Capture the cell that displays the provided text and extract its [x, y] central coordinate. 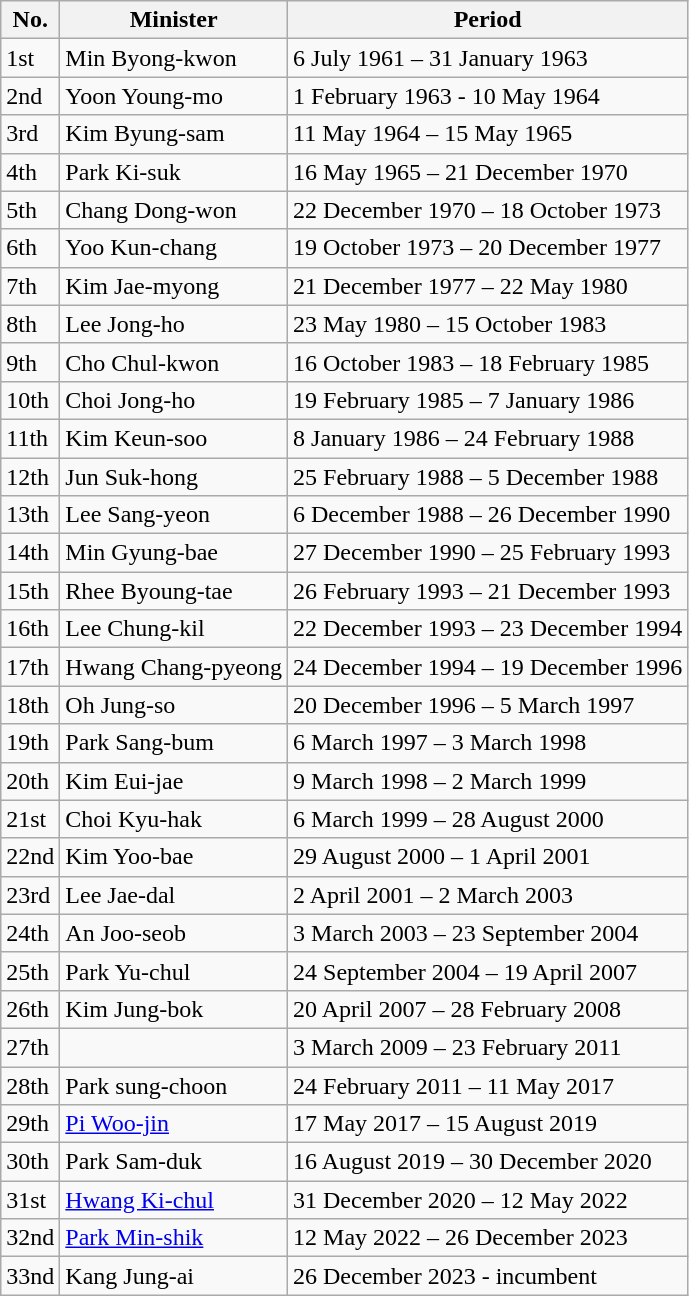
Chang Dong-won [174, 210]
16 May 1965 – 21 December 1970 [488, 172]
12 May 2022 – 26 December 2023 [488, 1238]
32nd [30, 1238]
17th [30, 667]
9 March 1998 – 2 March 1999 [488, 781]
25 February 1988 – 5 December 1988 [488, 477]
Lee Jong-ho [174, 324]
6 March 1999 – 28 August 2000 [488, 819]
Min Byong-kwon [174, 58]
Kim Jung-bok [174, 1009]
20th [30, 781]
21st [30, 819]
26th [30, 1009]
21 December 1977 – 22 May 1980 [488, 286]
26 December 2023 - incumbent [488, 1276]
Kim Byung-sam [174, 134]
7th [30, 286]
16 August 2019 – 30 December 2020 [488, 1162]
31st [30, 1200]
Min Gyung-bae [174, 553]
Oh Jung-so [174, 705]
30th [30, 1162]
Park sung-choon [174, 1085]
23 May 1980 – 15 October 1983 [488, 324]
24 December 1994 – 19 December 1996 [488, 667]
11 May 1964 – 15 May 1965 [488, 134]
9th [30, 362]
2 April 2001 – 2 March 2003 [488, 895]
5th [30, 210]
Park Yu-chul [174, 971]
24 February 2011 – 11 May 2017 [488, 1085]
2nd [30, 96]
3rd [30, 134]
Hwang Ki-chul [174, 1200]
Rhee Byoung-tae [174, 591]
Period [488, 20]
Hwang Chang-pyeong [174, 667]
23rd [30, 895]
20 April 2007 – 28 February 2008 [488, 1009]
Lee Chung-kil [174, 629]
Cho Chul-kwon [174, 362]
Pi Woo-jin [174, 1124]
3 March 2009 – 23 February 2011 [488, 1047]
Yoo Kun-chang [174, 248]
22 December 1970 – 18 October 1973 [488, 210]
19 February 1985 – 7 January 1986 [488, 400]
6 July 1961 – 31 January 1963 [488, 58]
29 August 2000 – 1 April 2001 [488, 857]
Jun Suk-hong [174, 477]
Lee Sang-yeon [174, 515]
8 January 1986 – 24 February 1988 [488, 438]
33nd [30, 1276]
27th [30, 1047]
Park Sang-bum [174, 743]
17 May 2017 – 15 August 2019 [488, 1124]
22 December 1993 – 23 December 1994 [488, 629]
18th [30, 705]
Yoon Young-mo [174, 96]
Kim Eui-jae [174, 781]
11th [30, 438]
12th [30, 477]
6th [30, 248]
4th [30, 172]
Minister [174, 20]
25th [30, 971]
1st [30, 58]
No. [30, 20]
24 September 2004 – 19 April 2007 [488, 971]
29th [30, 1124]
Kim Jae-myong [174, 286]
28th [30, 1085]
20 December 1996 – 5 March 1997 [488, 705]
Kim Yoo-bae [174, 857]
3 March 2003 – 23 September 2004 [488, 933]
6 March 1997 – 3 March 1998 [488, 743]
31 December 2020 – 12 May 2022 [488, 1200]
16 October 1983 – 18 February 1985 [488, 362]
Kang Jung-ai [174, 1276]
Choi Kyu-hak [174, 819]
22nd [30, 857]
Kim Keun-soo [174, 438]
10th [30, 400]
15th [30, 591]
Park Ki-suk [174, 172]
6 December 1988 – 26 December 1990 [488, 515]
Park Sam-duk [174, 1162]
16th [30, 629]
Park Min-shik [174, 1238]
14th [30, 553]
26 February 1993 – 21 December 1993 [488, 591]
1 February 1963 - 10 May 1964 [488, 96]
24th [30, 933]
19th [30, 743]
8th [30, 324]
27 December 1990 – 25 February 1993 [488, 553]
An Joo-seob [174, 933]
Choi Jong-ho [174, 400]
13th [30, 515]
19 October 1973 – 20 December 1977 [488, 248]
Lee Jae-dal [174, 895]
